Find where the given text appears and provide that cell's center as (x, y) coordinate. 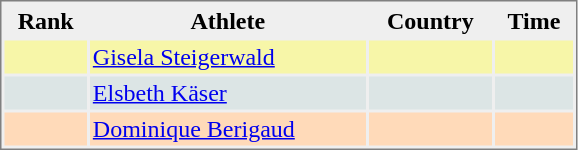
Rank (45, 20)
Gisela Steigerwald (228, 56)
Dominique Berigaud (228, 128)
Time (534, 20)
Elsbeth Käser (228, 92)
Country (430, 20)
Athlete (228, 20)
